Extract the (X, Y) coordinate from the center of the cell holding the provided text.  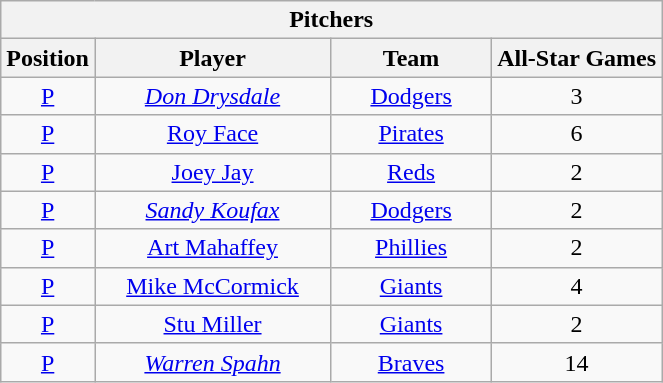
Stu Miller (212, 324)
Position (48, 58)
Sandy Koufax (212, 210)
Pirates (412, 134)
4 (577, 286)
Reds (412, 172)
Joey Jay (212, 172)
Don Drysdale (212, 96)
Roy Face (212, 134)
Mike McCormick (212, 286)
Player (212, 58)
All-Star Games (577, 58)
Pitchers (332, 20)
6 (577, 134)
3 (577, 96)
Art Mahaffey (212, 248)
14 (577, 362)
Team (412, 58)
Braves (412, 362)
Phillies (412, 248)
Warren Spahn (212, 362)
